Identify which cell holds the provided text, then report its (X, Y) central coordinate. 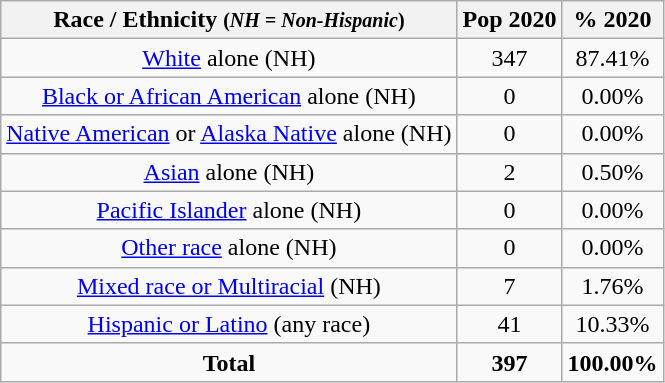
397 (510, 362)
10.33% (612, 324)
Race / Ethnicity (NH = Non-Hispanic) (229, 20)
Mixed race or Multiracial (NH) (229, 286)
0.50% (612, 172)
87.41% (612, 58)
White alone (NH) (229, 58)
2 (510, 172)
Hispanic or Latino (any race) (229, 324)
Other race alone (NH) (229, 248)
41 (510, 324)
Total (229, 362)
Pacific Islander alone (NH) (229, 210)
% 2020 (612, 20)
100.00% (612, 362)
Black or African American alone (NH) (229, 96)
Native American or Alaska Native alone (NH) (229, 134)
Asian alone (NH) (229, 172)
7 (510, 286)
1.76% (612, 286)
Pop 2020 (510, 20)
347 (510, 58)
